From the cell containing the given text, extract its center point as (x, y) coordinate. 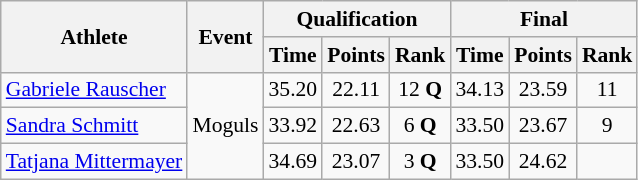
22.11 (356, 90)
22.63 (356, 126)
23.59 (543, 90)
24.62 (543, 162)
35.20 (292, 90)
Final (544, 19)
Athlete (94, 36)
Qualification (356, 19)
6 Q (420, 126)
23.67 (543, 126)
Sandra Schmitt (94, 126)
33.92 (292, 126)
Moguls (225, 126)
9 (608, 126)
12 Q (420, 90)
34.13 (480, 90)
23.07 (356, 162)
Event (225, 36)
11 (608, 90)
3 Q (420, 162)
Tatjana Mittermayer (94, 162)
34.69 (292, 162)
Gabriele Rauscher (94, 90)
